Locate the cell with the specified text and output its (x, y) center coordinate. 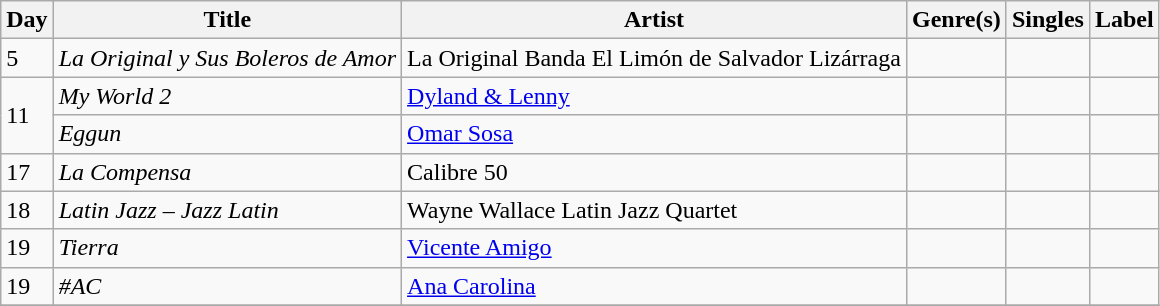
17 (27, 172)
Dyland & Lenny (654, 96)
#AC (227, 286)
La Original Banda El Limón de Salvador Lizárraga (654, 58)
Label (1124, 20)
Ana Carolina (654, 286)
Omar Sosa (654, 134)
Title (227, 20)
5 (27, 58)
Genre(s) (956, 20)
Singles (1048, 20)
Vicente Amigo (654, 248)
Artist (654, 20)
18 (27, 210)
Tierra (227, 248)
11 (27, 115)
La Compensa (227, 172)
My World 2 (227, 96)
Calibre 50 (654, 172)
Day (27, 20)
Eggun (227, 134)
Wayne Wallace Latin Jazz Quartet (654, 210)
La Original y Sus Boleros de Amor (227, 58)
Latin Jazz – Jazz Latin (227, 210)
